Identify which cell holds the provided text, then report its [x, y] central coordinate. 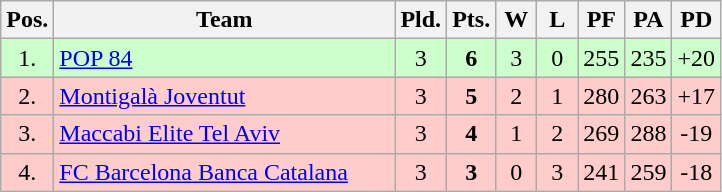
5 [472, 96]
-18 [696, 172]
4 [472, 134]
Pts. [472, 20]
2. [28, 96]
PA [648, 20]
269 [602, 134]
W [516, 20]
POP 84 [224, 58]
+20 [696, 58]
Pld. [421, 20]
-19 [696, 134]
3. [28, 134]
1. [28, 58]
Pos. [28, 20]
PF [602, 20]
FC Barcelona Banca Catalana [224, 172]
288 [648, 134]
235 [648, 58]
241 [602, 172]
+17 [696, 96]
Maccabi Elite Tel Aviv [224, 134]
PD [696, 20]
6 [472, 58]
4. [28, 172]
255 [602, 58]
259 [648, 172]
280 [602, 96]
263 [648, 96]
Team [224, 20]
Montigalà Joventut [224, 96]
L [558, 20]
